Detect which cell encompasses the target text, then output its (X, Y) center coordinate. 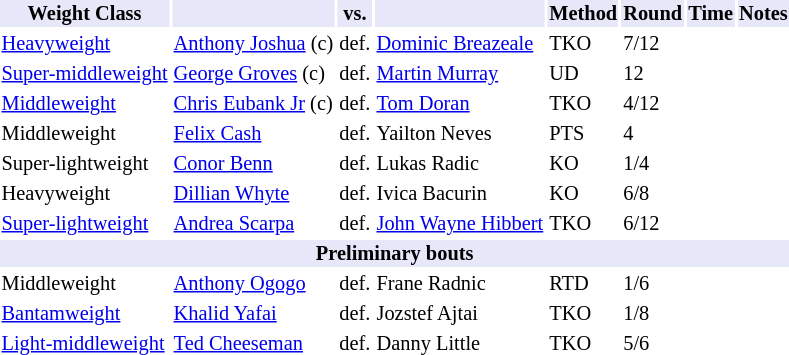
Super-middleweight (84, 74)
Weight Class (84, 14)
6/12 (653, 224)
12 (653, 74)
Khalid Yafai (254, 314)
Round (653, 14)
UD (584, 74)
Lukas Radic (460, 164)
Ivica Bacurin (460, 194)
RTD (584, 284)
Dominic Breazeale (460, 44)
Yailton Neves (460, 134)
Dillian Whyte (254, 194)
4/12 (653, 104)
4 (653, 134)
Anthony Ogogo (254, 284)
1/6 (653, 284)
Felix Cash (254, 134)
Preliminary bouts (394, 254)
Frane Radnic (460, 284)
Jozstef Ajtai (460, 314)
Tom Doran (460, 104)
Andrea Scarpa (254, 224)
Anthony Joshua (c) (254, 44)
1/4 (653, 164)
Martin Murray (460, 74)
6/8 (653, 194)
Conor Benn (254, 164)
PTS (584, 134)
John Wayne Hibbert (460, 224)
Chris Eubank Jr (c) (254, 104)
7/12 (653, 44)
Bantamweight (84, 314)
vs. (355, 14)
George Groves (c) (254, 74)
Method (584, 14)
1/8 (653, 314)
Time (711, 14)
